Provide the (x, y) coordinate of the cell's center where the given text is located.  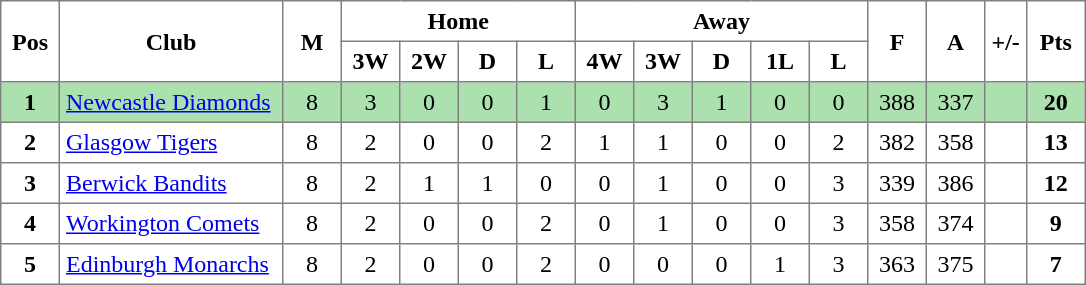
Pos (30, 42)
Away (721, 21)
388 (897, 102)
4W (604, 61)
363 (897, 264)
1L (780, 61)
+/- (1006, 42)
F (897, 42)
Club (171, 42)
374 (955, 223)
337 (955, 102)
Glasgow Tigers (171, 142)
Berwick Bandits (171, 183)
Pts (1056, 42)
Workington Comets (171, 223)
4 (30, 223)
9 (1056, 223)
375 (955, 264)
339 (897, 183)
M (312, 42)
12 (1056, 183)
382 (897, 142)
2W (429, 61)
Edinburgh Monarchs (171, 264)
A (955, 42)
386 (955, 183)
13 (1056, 142)
Home (458, 21)
7 (1056, 264)
5 (30, 264)
20 (1056, 102)
Newcastle Diamonds (171, 102)
